Pinpoint the cell where the given text exists, returning its (X, Y) midpoint coordinate. 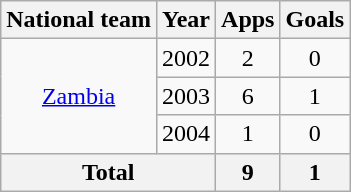
Total (108, 172)
Zambia (79, 96)
Goals (315, 20)
2003 (186, 96)
2 (248, 58)
2002 (186, 58)
Apps (248, 20)
2004 (186, 134)
Year (186, 20)
9 (248, 172)
National team (79, 20)
6 (248, 96)
